Locate the cell with the specified text and output its [x, y] center coordinate. 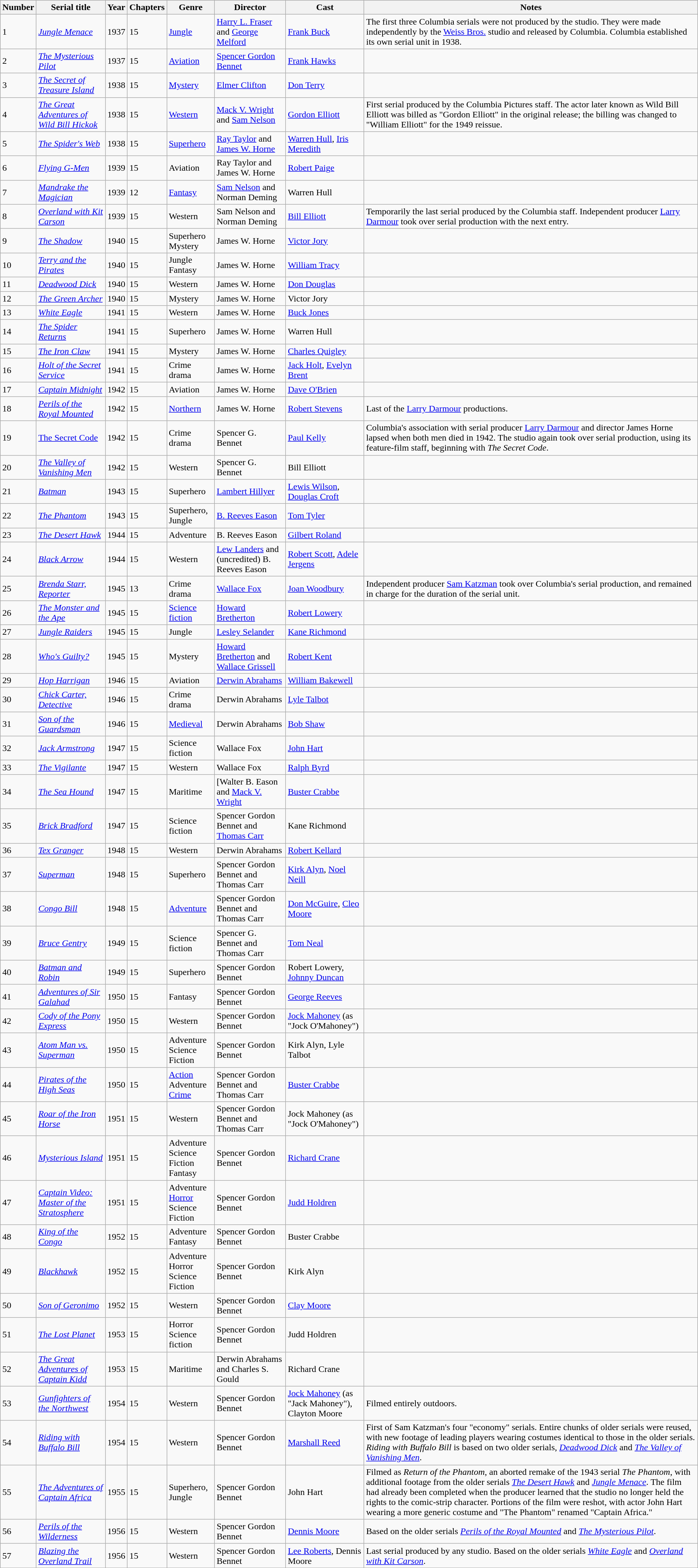
39 [18, 943]
Elmer Clifton [251, 85]
2 [18, 61]
Cody of the Pony Express [71, 1020]
6 [18, 168]
57 [18, 1556]
Jack Holt, Evelyn Brent [325, 370]
Son of Geronimo [71, 1305]
38 [18, 909]
Harry L. Fraser and George Melford [251, 32]
HorrorScience fiction [191, 1335]
28 [18, 656]
Kirk Alyn, Lyle Talbot [325, 1050]
The Valley of Vanishing Men [71, 467]
Roar of the Iron Horse [71, 1119]
17 [18, 389]
Congo Bill [71, 909]
Mack V. Wright and Sam Nelson [251, 114]
Lesley Selander [251, 632]
48 [18, 1237]
The Adventures of Captain Africa [71, 1492]
22 [18, 516]
The Spider Returns [71, 332]
9 [18, 241]
The Monster and the Ape [71, 613]
Filmed entirely outdoors. [531, 1403]
Frank Hawks [325, 61]
Blazing the Overland Trail [71, 1556]
47 [18, 1202]
[Walter B. Eason and Mack V. Wright [251, 792]
Gilbert Roland [325, 535]
Brenda Starr, Reporter [71, 588]
AdventureScience FictionFantasy [191, 1158]
50 [18, 1305]
Dave O'Brien [325, 389]
Genre [191, 7]
Riding with Buffalo Bill [71, 1442]
43 [18, 1050]
40 [18, 972]
Robert Lowery [325, 613]
The Phantom [71, 516]
18 [18, 408]
The Iron Claw [71, 351]
Lew Landers and (uncredited) B. Reeves Eason [251, 559]
The Green Archer [71, 299]
31 [18, 724]
Director [251, 7]
Robert Stevens [325, 408]
45 [18, 1119]
51 [18, 1335]
Gordon Elliott [325, 114]
Kirk Alyn [325, 1271]
The Spider's Web [71, 144]
SuperheroMystery [191, 241]
34 [18, 792]
Ralph Byrd [325, 767]
Deadwood Dick [71, 284]
37 [18, 874]
Robert Kent [325, 656]
The Lost Planet [71, 1335]
Batman [71, 491]
Lee Roberts, Dennis Moore [325, 1556]
7 [18, 192]
52 [18, 1369]
Holt of the Secret Service [71, 370]
The Secret Code [71, 438]
Jungle Raiders [71, 632]
3 [18, 85]
Robert Scott, Adele Jergens [325, 559]
25 [18, 588]
14 [18, 332]
46 [18, 1158]
Howard Bretherton and Wallace Grissell [251, 656]
Chapters [147, 7]
Tom Neal [325, 943]
11 [18, 284]
Robert Kellard [325, 850]
Year [116, 7]
5 [18, 144]
Brick Bradford [71, 826]
42 [18, 1020]
Kirk Alyn, Noel Neill [325, 874]
Howard Bretherton [251, 613]
Jungle Menace [71, 32]
Based on the older serials Perils of the Royal Mounted and The Mysterious Pilot. [531, 1531]
1 [18, 32]
Joan Woodbury [325, 588]
Robert Paige [325, 168]
8 [18, 216]
Mysterious Island [71, 1158]
AdventureScience Fiction [191, 1050]
Don Douglas [325, 284]
George Reeves [325, 997]
ActionAdventureCrime [191, 1085]
Serial title [71, 7]
33 [18, 767]
Medieval [191, 724]
Gunfighters of the Northwest [71, 1403]
55 [18, 1492]
Temporarily the last serial produced by the Columbia staff. Independent producer Larry Darmour took over serial production with the next entry. [531, 216]
49 [18, 1271]
30 [18, 700]
Dennis Moore [325, 1531]
Blackhawk [71, 1271]
Don Terry [325, 85]
Lambert Hillyer [251, 491]
The Sea Hound [71, 792]
56 [18, 1531]
Jock Mahoney (as "Jack Mahoney"), Clayton Moore [325, 1403]
Perils of the Wilderness [71, 1531]
Batman and Robin [71, 972]
54 [18, 1442]
The Vigilante [71, 767]
36 [18, 850]
Pirates of the High Seas [71, 1085]
Last serial produced by any studio. Based on the older serials White Eagle and Overland with Kit Carson. [531, 1556]
The Great Adventures of Wild Bill Hickok [71, 114]
Bruce Gentry [71, 943]
Clay Moore [325, 1305]
20 [18, 467]
JungleFantasy [191, 265]
Charles Quigley [325, 351]
Black Arrow [71, 559]
27 [18, 632]
Who's Guilty? [71, 656]
Spencer G. Bennet and Thomas Carr [251, 943]
35 [18, 826]
Son of the Guardsman [71, 724]
Captain Midnight [71, 389]
William Tracy [325, 265]
32 [18, 748]
Robert Lowery, Johnny Duncan [325, 972]
Tom Tyler [325, 516]
Cast [325, 7]
White Eagle [71, 313]
The Secret of Treasure Island [71, 85]
23 [18, 535]
29 [18, 681]
44 [18, 1085]
26 [18, 613]
Mandrake the Magician [71, 192]
Jack Armstrong [71, 748]
Superman [71, 874]
Lewis Wilson, Douglas Croft [325, 491]
Derwin Abrahams and Charles S. Gould [251, 1369]
The Desert Hawk [71, 535]
Bob Shaw [325, 724]
William Bakewell [325, 681]
The Great Adventures of Captain Kidd [71, 1369]
Overland with Kit Carson [71, 216]
Adventures of Sir Galahad [71, 997]
Frank Buck [325, 32]
Hop Harrigan [71, 681]
Northern [191, 408]
Tex Granger [71, 850]
Last of the Larry Darmour productions. [531, 408]
AdventureFantasy [191, 1237]
Don McGuire, Cleo Moore [325, 909]
Lyle Talbot [325, 700]
Paul Kelly [325, 438]
53 [18, 1403]
The Shadow [71, 241]
10 [18, 265]
Buck Jones [325, 313]
1955 [116, 1492]
Atom Man vs. Superman [71, 1050]
The Mysterious Pilot [71, 61]
24 [18, 559]
Marshall Reed [325, 1442]
19 [18, 438]
King of the Congo [71, 1237]
Captain Video: Master of the Stratosphere [71, 1202]
21 [18, 491]
41 [18, 997]
Perils of the Royal Mounted [71, 408]
Flying G-Men [71, 168]
4 [18, 114]
Notes [531, 7]
Terry and the Pirates [71, 265]
Warren Hull, Iris Meredith [325, 144]
16 [18, 370]
Chick Carter, Detective [71, 700]
Number [18, 7]
Independent producer Sam Katzman took over Columbia's serial production, and remained in charge for the duration of the serial unit. [531, 588]
